For the text-containing cell, return its midpoint in [x, y] coordinate format. 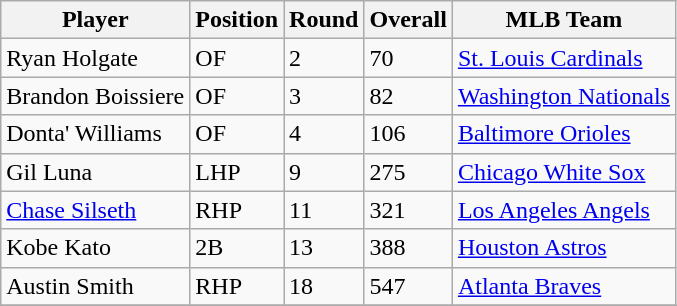
Overall [408, 20]
Position [237, 20]
275 [408, 172]
Los Angeles Angels [564, 210]
Ryan Holgate [96, 58]
13 [324, 248]
Round [324, 20]
4 [324, 134]
Chicago White Sox [564, 172]
Austin Smith [96, 286]
Brandon Boissiere [96, 96]
9 [324, 172]
70 [408, 58]
2 [324, 58]
Atlanta Braves [564, 286]
Houston Astros [564, 248]
Player [96, 20]
2B [237, 248]
Washington Nationals [564, 96]
18 [324, 286]
LHP [237, 172]
388 [408, 248]
321 [408, 210]
11 [324, 210]
St. Louis Cardinals [564, 58]
547 [408, 286]
Chase Silseth [96, 210]
Gil Luna [96, 172]
106 [408, 134]
3 [324, 96]
82 [408, 96]
Baltimore Orioles [564, 134]
Donta' Williams [96, 134]
Kobe Kato [96, 248]
MLB Team [564, 20]
